Search for the cell housing the specified text and yield its (X, Y) center coordinate. 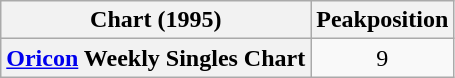
Peakposition (382, 20)
Chart (1995) (156, 20)
Oricon Weekly Singles Chart (156, 58)
9 (382, 58)
